Find where the given text appears and provide that cell's center as [x, y] coordinate. 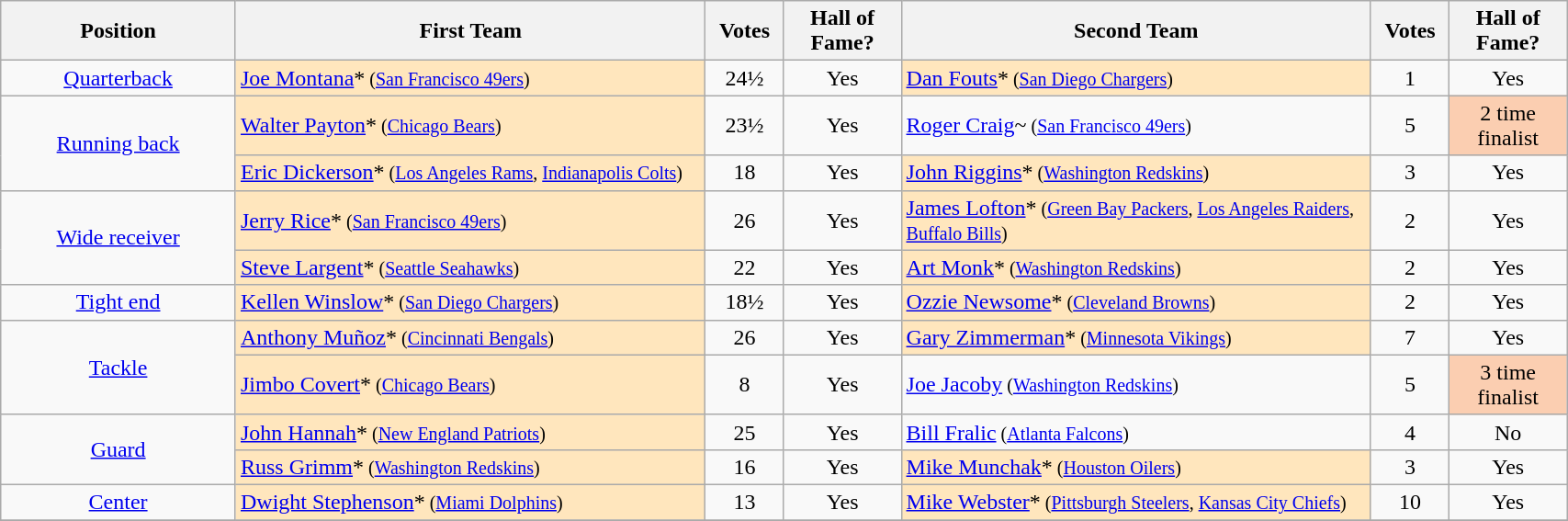
4 [1409, 432]
Mike Webster* (Pittsburgh Steelers, Kansas City Chiefs) [1135, 502]
Guard [118, 449]
8 [744, 384]
Second Team [1135, 31]
13 [744, 502]
Jerry Rice* (San Francisco 49ers) [470, 221]
John Hannah* (New England Patriots) [470, 432]
24½ [744, 78]
Dwight Stephenson* (Miami Dolphins) [470, 502]
22 [744, 267]
Russ Grimm* (Washington Redskins) [470, 467]
Joe Montana* (San Francisco 49ers) [470, 78]
23½ [744, 125]
Walter Payton* (Chicago Bears) [470, 125]
Wide receiver [118, 237]
Joe Jacoby (Washington Redskins) [1135, 384]
25 [744, 432]
2 time finalist [1508, 125]
Bill Fralic (Atlanta Falcons) [1135, 432]
Kellen Winslow* (San Diego Chargers) [470, 302]
Dan Fouts* (San Diego Chargers) [1135, 78]
John Riggins* (Washington Redskins) [1135, 173]
Tight end [118, 302]
First Team [470, 31]
Anthony Muñoz* (Cincinnati Bengals) [470, 337]
Quarterback [118, 78]
16 [744, 467]
James Lofton* (Green Bay Packers, Los Angeles Raiders, Buffalo Bills) [1135, 221]
Mike Munchak* (Houston Oilers) [1135, 467]
7 [1409, 337]
Position [118, 31]
Tackle [118, 368]
Roger Craig~ (San Francisco 49ers) [1135, 125]
Eric Dickerson* (Los Angeles Rams, Indianapolis Colts) [470, 173]
3 time finalist [1508, 384]
Ozzie Newsome* (Cleveland Browns) [1135, 302]
Running back [118, 143]
1 [1409, 78]
Jimbo Covert* (Chicago Bears) [470, 384]
18 [744, 173]
No [1508, 432]
Center [118, 502]
Art Monk* (Washington Redskins) [1135, 267]
18½ [744, 302]
10 [1409, 502]
Gary Zimmerman* (Minnesota Vikings) [1135, 337]
Steve Largent* (Seattle Seahawks) [470, 267]
